For the text-containing cell, return its midpoint in (X, Y) coordinate format. 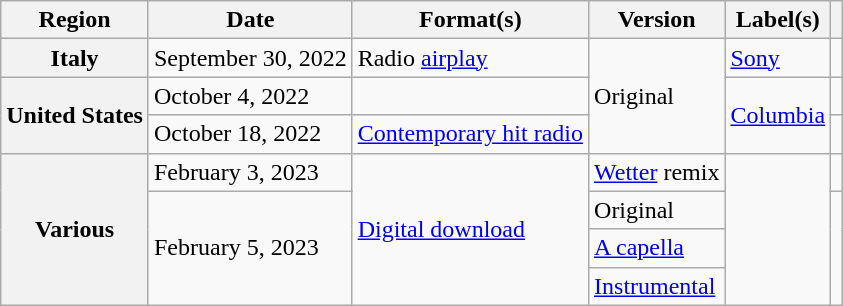
Italy (75, 58)
October 18, 2022 (250, 134)
Wetter remix (657, 172)
Version (657, 20)
October 4, 2022 (250, 96)
A capella (657, 248)
Instrumental (657, 286)
Columbia (778, 115)
Sony (778, 58)
February 3, 2023 (250, 172)
Radio airplay (470, 58)
Various (75, 229)
Contemporary hit radio (470, 134)
United States (75, 115)
Label(s) (778, 20)
Date (250, 20)
Format(s) (470, 20)
September 30, 2022 (250, 58)
February 5, 2023 (250, 248)
Region (75, 20)
Digital download (470, 229)
